For the text-containing cell, return its midpoint in (X, Y) coordinate format. 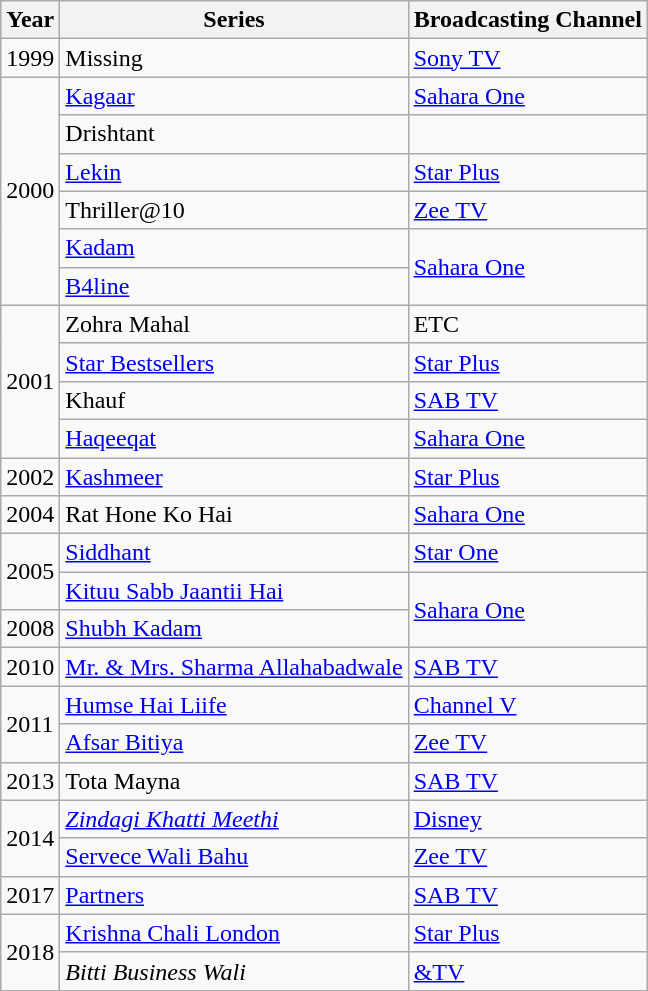
Kituu Sabb Jaantii Hai (234, 591)
ETC (528, 324)
2005 (30, 572)
B4line (234, 286)
2017 (30, 895)
Servece Wali Bahu (234, 857)
Siddhant (234, 553)
Krishna Chali London (234, 933)
Khauf (234, 400)
Star One (528, 553)
2013 (30, 781)
Partners (234, 895)
Thriller@10 (234, 210)
1999 (30, 58)
Bitti Business Wali (234, 971)
Tota Mayna (234, 781)
2001 (30, 381)
Sony TV (528, 58)
2000 (30, 191)
Drishtant (234, 134)
Rat Hone Ko Hai (234, 515)
2010 (30, 667)
2011 (30, 724)
Zohra Mahal (234, 324)
Broadcasting Channel (528, 20)
Lekin (234, 172)
Kashmeer (234, 477)
&TV (528, 971)
2014 (30, 838)
2008 (30, 629)
Shubh Kadam (234, 629)
Kagaar (234, 96)
Mr. & Mrs. Sharma Allahabadwale (234, 667)
2018 (30, 952)
Series (234, 20)
Disney (528, 819)
2004 (30, 515)
Channel V (528, 705)
Humse Hai Liife (234, 705)
Afsar Bitiya (234, 743)
Star Bestsellers (234, 362)
2002 (30, 477)
Haqeeqat (234, 438)
Kadam (234, 248)
Missing (234, 58)
Zindagi Khatti Meethi (234, 819)
Year (30, 20)
